From the cell containing the given text, extract its center point as [x, y] coordinate. 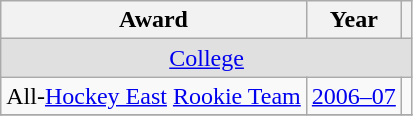
All-Hockey East Rookie Team [154, 96]
College [207, 58]
Award [154, 20]
Year [354, 20]
2006–07 [354, 96]
